Determine the (X, Y) coordinate at the center of the cell enclosing the given text.  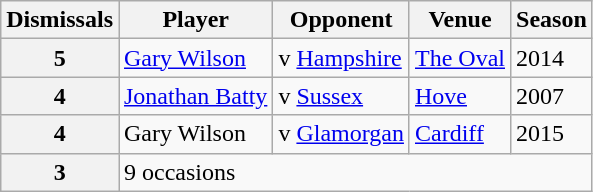
v Glamorgan (342, 134)
3 (60, 172)
9 occasions (355, 172)
Cardiff (460, 134)
Player (195, 20)
2014 (552, 58)
Opponent (342, 20)
5 (60, 58)
The Oval (460, 58)
Venue (460, 20)
Season (552, 20)
Hove (460, 96)
v Sussex (342, 96)
v Hampshire (342, 58)
Dismissals (60, 20)
2015 (552, 134)
Jonathan Batty (195, 96)
2007 (552, 96)
